For the text-containing cell, return its midpoint in [x, y] coordinate format. 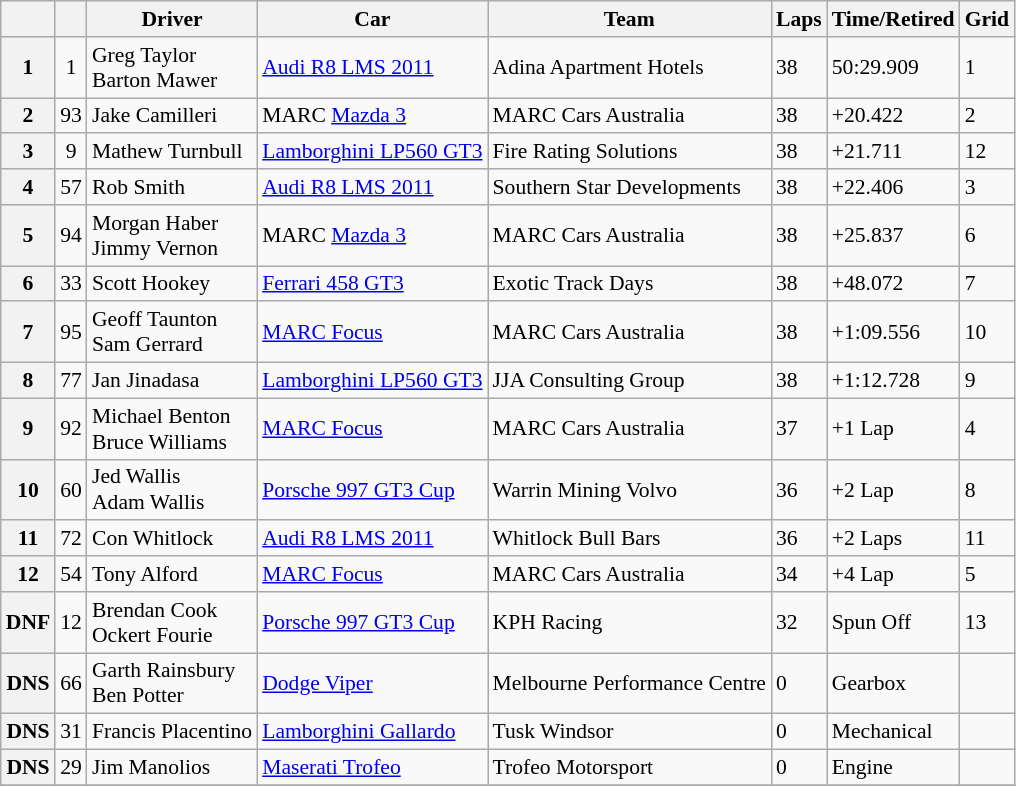
Grid [988, 19]
60 [71, 490]
+2 Lap [894, 490]
Whitlock Bull Bars [630, 539]
54 [71, 574]
Warrin Mining Volvo [630, 490]
31 [71, 732]
Exotic Track Days [630, 284]
Mechanical [894, 732]
Rob Smith [172, 187]
Team [630, 19]
Laps [799, 19]
+1:09.556 [894, 332]
57 [71, 187]
13 [988, 622]
33 [71, 284]
+48.072 [894, 284]
Adina Apartment Hotels [630, 68]
+21.711 [894, 152]
+1 Lap [894, 428]
32 [799, 622]
Geoff Taunton Sam Gerrard [172, 332]
Jim Manolios [172, 768]
+20.422 [894, 116]
Francis Placentino [172, 732]
50:29.909 [894, 68]
Michael Benton Bruce Williams [172, 428]
Fire Rating Solutions [630, 152]
Greg Taylor Barton Mawer [172, 68]
Tusk Windsor [630, 732]
Tony Alford [172, 574]
66 [71, 684]
Time/Retired [894, 19]
34 [799, 574]
72 [71, 539]
Jan Jinadasa [172, 381]
37 [799, 428]
KPH Racing [630, 622]
Morgan HaberJimmy Vernon [172, 236]
Garth Rainsbury Ben Potter [172, 684]
29 [71, 768]
+2 Laps [894, 539]
Driver [172, 19]
+25.837 [894, 236]
Spun Off [894, 622]
+1:12.728 [894, 381]
Car [372, 19]
Melbourne Performance Centre [630, 684]
Scott Hookey [172, 284]
JJA Consulting Group [630, 381]
Mathew Turnbull [172, 152]
Brendan Cook Ockert Fourie [172, 622]
DNF [28, 622]
77 [71, 381]
95 [71, 332]
Lamborghini Gallardo [372, 732]
+4 Lap [894, 574]
Maserati Trofeo [372, 768]
Southern Star Developments [630, 187]
Trofeo Motorsport [630, 768]
Jake Camilleri [172, 116]
94 [71, 236]
Ferrari 458 GT3 [372, 284]
Engine [894, 768]
Con Whitlock [172, 539]
+22.406 [894, 187]
Dodge Viper [372, 684]
Gearbox [894, 684]
93 [71, 116]
Jed WallisAdam Wallis [172, 490]
92 [71, 428]
